From the cell containing the given text, extract its center point as (x, y) coordinate. 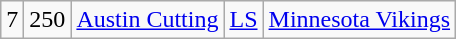
LS (244, 20)
Austin Cutting (148, 20)
Minnesota Vikings (360, 20)
7 (12, 20)
250 (48, 20)
